Determine the [x, y] coordinate at the center of the cell enclosing the given text.  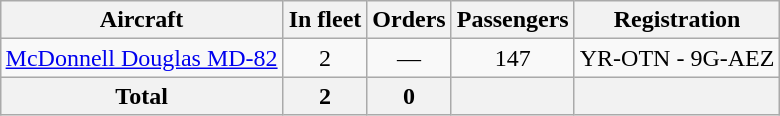
YR-OTN - 9G-AEZ [677, 58]
Passengers [512, 20]
— [409, 58]
McDonnell Douglas MD-82 [142, 58]
Registration [677, 20]
Orders [409, 20]
In fleet [325, 20]
147 [512, 58]
Aircraft [142, 20]
Total [142, 96]
0 [409, 96]
